Detect which cell encompasses the target text, then output its (x, y) center coordinate. 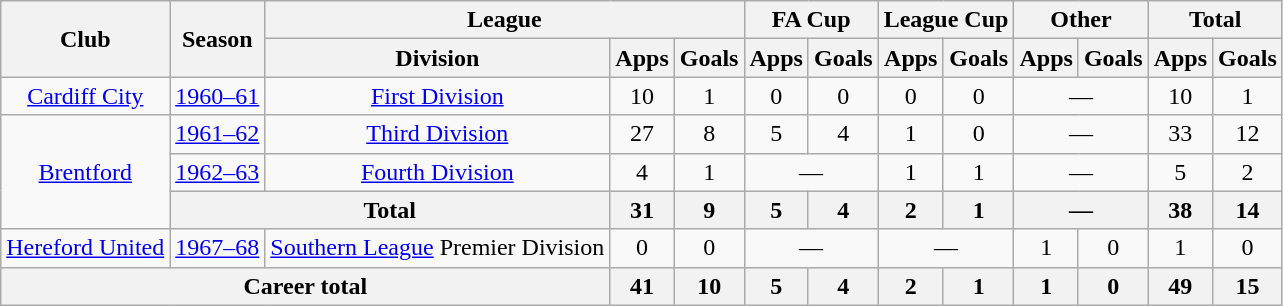
League Cup (946, 20)
1967–68 (218, 248)
12 (1248, 134)
14 (1248, 210)
League (504, 20)
1960–61 (218, 96)
1962–63 (218, 172)
38 (1180, 210)
Brentford (86, 172)
Third Division (438, 134)
Club (86, 39)
Hereford United (86, 248)
First Division (438, 96)
49 (1180, 286)
Season (218, 39)
31 (642, 210)
Other (1081, 20)
Career total (306, 286)
9 (709, 210)
15 (1248, 286)
Cardiff City (86, 96)
33 (1180, 134)
FA Cup (811, 20)
Division (438, 58)
Fourth Division (438, 172)
8 (709, 134)
27 (642, 134)
1961–62 (218, 134)
41 (642, 286)
Southern League Premier Division (438, 248)
